Search for the cell housing the specified text and yield its [x, y] center coordinate. 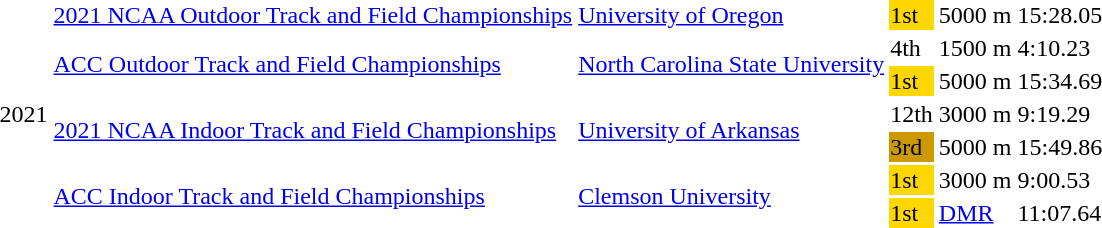
University of Arkansas [732, 130]
University of Oregon [732, 15]
3rd [912, 147]
2021 NCAA Indoor Track and Field Championships [313, 130]
DMR [975, 213]
4th [912, 48]
Clemson University [732, 196]
ACC Outdoor Track and Field Championships [313, 64]
1500 m [975, 48]
12th [912, 114]
North Carolina State University [732, 64]
2021 NCAA Outdoor Track and Field Championships [313, 15]
ACC Indoor Track and Field Championships [313, 196]
